Locate the cell with the specified text and output its (x, y) center coordinate. 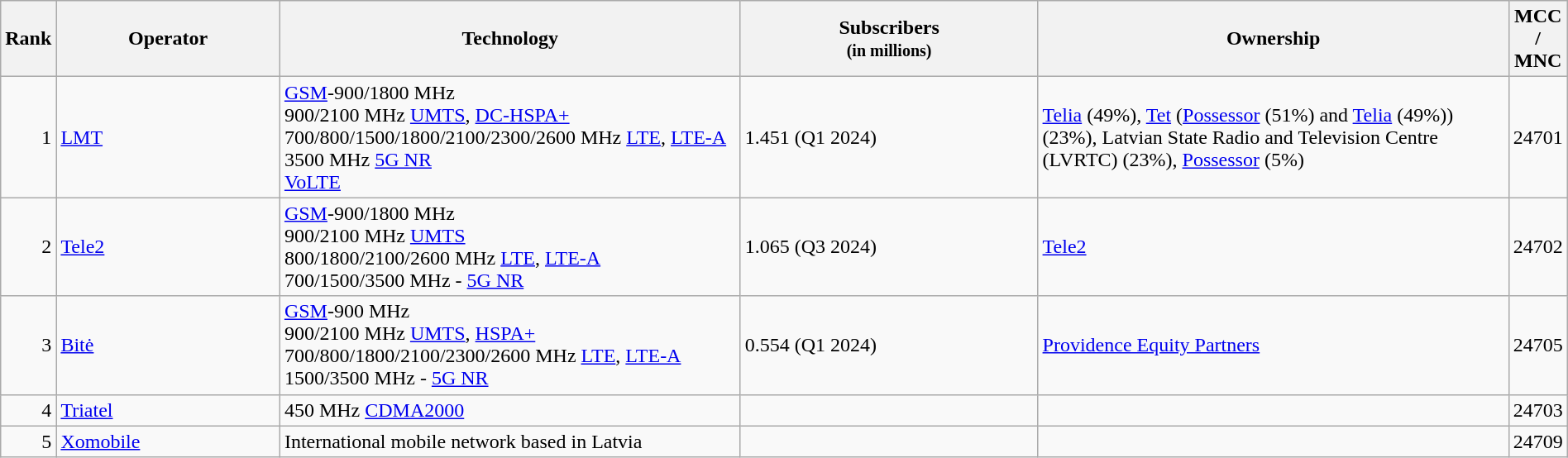
Operator (169, 39)
GSM-900 MHz900/2100 MHz UMTS, HSPA+700/800/1800/2100/2300/2600 MHz LTE, LTE-A1500/3500 MHz - 5G NR (509, 346)
GSM-900/1800 MHz900/2100 MHz UMTS800/1800/2100/2600 MHz LTE, LTE-A700/1500/3500 MHz - 5G NR (509, 246)
24709 (1538, 441)
Telia (49%), Tet (Possessor (51%) and Telia (49%)) (23%), Latvian State Radio and Television Centre (LVRTC) (23%), Possessor (5%) (1274, 137)
0.554 (Q1 2024) (889, 346)
4 (28, 410)
Ownership (1274, 39)
GSM-900/1800 MHz900/2100 MHz UMTS, DC-HSPA+700/800/1500/1800/2100/2300/2600 MHz LTE, LTE-A3500 MHz 5G NRVoLTE (509, 137)
1.451 (Q1 2024) (889, 137)
2 (28, 246)
24702 (1538, 246)
1.065 (Q3 2024) (889, 246)
1 (28, 137)
International mobile network based in Latvia (509, 441)
3 (28, 346)
Triatel (169, 410)
LMT (169, 137)
Providence Equity Partners (1274, 346)
24703 (1538, 410)
24705 (1538, 346)
5 (28, 441)
24701 (1538, 137)
Subscribers(in millions) (889, 39)
450 MHz CDMA2000 (509, 410)
Bitė (169, 346)
Rank (28, 39)
Technology (509, 39)
Xomobile (169, 441)
MCC / MNC (1538, 39)
